For the text-containing cell, return its midpoint in [X, Y] coordinate format. 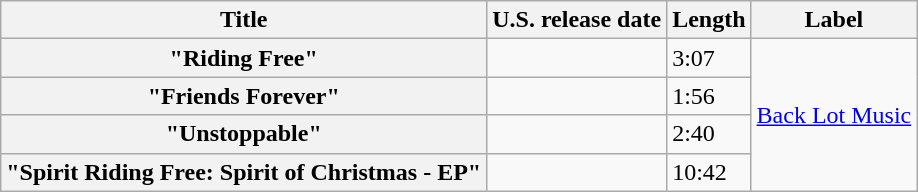
"Spirit Riding Free: Spirit of Christmas - EP" [244, 172]
Length [709, 20]
10:42 [709, 172]
3:07 [709, 58]
Back Lot Music [834, 115]
Title [244, 20]
Label [834, 20]
2:40 [709, 134]
1:56 [709, 96]
"Riding Free" [244, 58]
U.S. release date [577, 20]
"Friends Forever" [244, 96]
"Unstoppable" [244, 134]
